Scan for the cell matching the given text and deliver its (X, Y) coordinate at center. 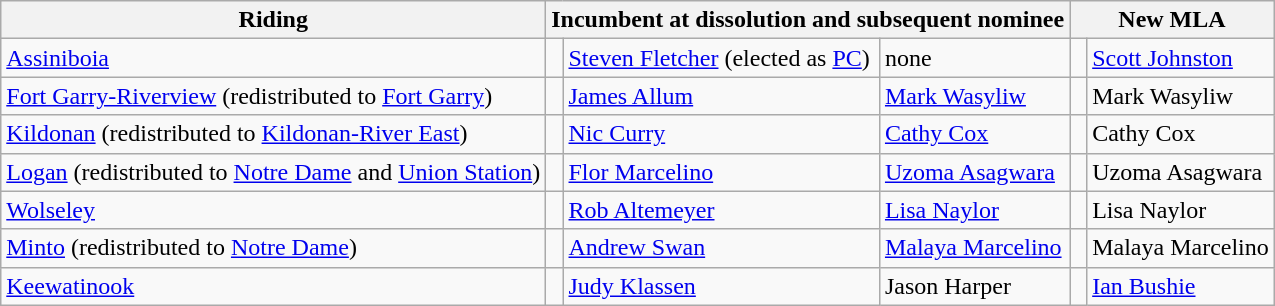
Jason Harper (974, 286)
Flor Marcelino (721, 172)
Assiniboia (274, 58)
Incumbent at dissolution and subsequent nominee (808, 20)
Keewatinook (274, 286)
Fort Garry-Riverview (redistributed to Fort Garry) (274, 96)
Minto (redistributed to Notre Dame) (274, 248)
Scott Johnston (1181, 58)
Logan (redistributed to Notre Dame and Union Station) (274, 172)
Riding (274, 20)
New MLA (1172, 20)
Judy Klassen (721, 286)
Nic Curry (721, 134)
Kildonan (redistributed to Kildonan-River East) (274, 134)
Rob Altemeyer (721, 210)
Steven Fletcher (elected as PC) (721, 58)
Andrew Swan (721, 248)
none (974, 58)
Ian Bushie (1181, 286)
James Allum (721, 96)
Wolseley (274, 210)
